For the text-containing cell, return its midpoint in [x, y] coordinate format. 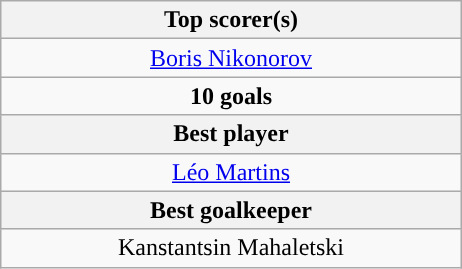
Best goalkeeper [230, 210]
10 goals [230, 96]
Léo Martins [230, 172]
Boris Nikonorov [230, 58]
Kanstantsin Mahaletski [230, 248]
Top scorer(s) [230, 20]
Best player [230, 134]
